Return [x, y] of the center of cell containing provided text 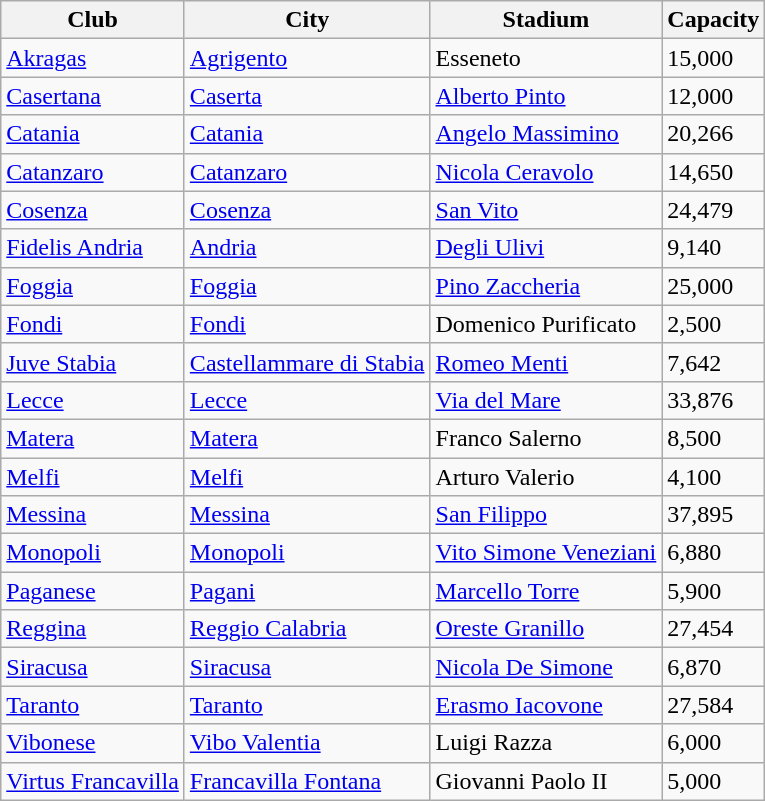
Nicola Ceravolo [546, 172]
Erasmo Iacovone [546, 705]
24,479 [714, 210]
6,000 [714, 743]
27,584 [714, 705]
2,500 [714, 324]
Reggio Calabria [307, 629]
Domenico Purificato [546, 324]
San Vito [546, 210]
Akragas [93, 58]
Stadium [546, 20]
Vibo Valentia [307, 743]
9,140 [714, 248]
Capacity [714, 20]
8,500 [714, 438]
Fidelis Andria [93, 248]
Via del Mare [546, 400]
Romeo Menti [546, 362]
Marcello Torre [546, 591]
Franco Salerno [546, 438]
14,650 [714, 172]
12,000 [714, 96]
Casertana [93, 96]
Vito Simone Veneziani [546, 553]
Andria [307, 248]
Pino Zaccheria [546, 286]
Alberto Pinto [546, 96]
San Filippo [546, 515]
15,000 [714, 58]
6,880 [714, 553]
Vibonese [93, 743]
Pagani [307, 591]
Esseneto [546, 58]
Paganese [93, 591]
City [307, 20]
Castellammare di Stabia [307, 362]
Oreste Granillo [546, 629]
4,100 [714, 477]
Degli Ulivi [546, 248]
25,000 [714, 286]
Caserta [307, 96]
7,642 [714, 362]
Luigi Razza [546, 743]
5,000 [714, 781]
Arturo Valerio [546, 477]
Giovanni Paolo II [546, 781]
37,895 [714, 515]
Juve Stabia [93, 362]
Club [93, 20]
Reggina [93, 629]
33,876 [714, 400]
27,454 [714, 629]
Angelo Massimino [546, 134]
6,870 [714, 667]
Agrigento [307, 58]
Virtus Francavilla [93, 781]
5,900 [714, 591]
Nicola De Simone [546, 667]
20,266 [714, 134]
Francavilla Fontana [307, 781]
